Identify which cell holds the provided text, then report its [x, y] central coordinate. 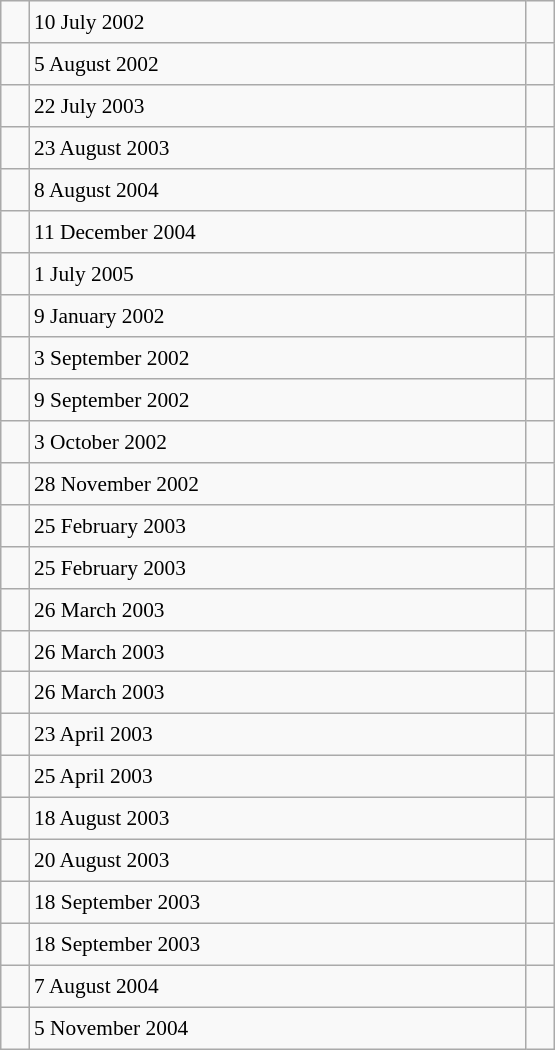
23 April 2003 [278, 735]
9 January 2002 [278, 316]
20 August 2003 [278, 861]
18 August 2003 [278, 819]
7 August 2004 [278, 986]
25 April 2003 [278, 777]
28 November 2002 [278, 483]
10 July 2002 [278, 22]
3 September 2002 [278, 358]
1 July 2005 [278, 274]
5 August 2002 [278, 64]
11 December 2004 [278, 232]
22 July 2003 [278, 106]
9 September 2002 [278, 399]
23 August 2003 [278, 148]
5 November 2004 [278, 1028]
3 October 2002 [278, 441]
8 August 2004 [278, 190]
